Provide the (x, y) coordinate of the cell's center where the given text is located.  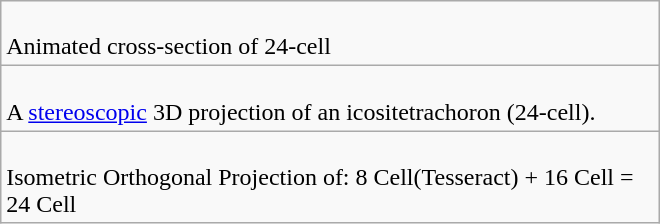
Animated cross-section of 24-cell (330, 34)
A stereoscopic 3D projection of an icositetrachoron (24-cell). (330, 98)
Isometric Orthogonal Projection of: 8 Cell(Tesseract) + 16 Cell = 24 Cell (330, 177)
